Pinpoint the cell where the given text exists, returning its [X, Y] midpoint coordinate. 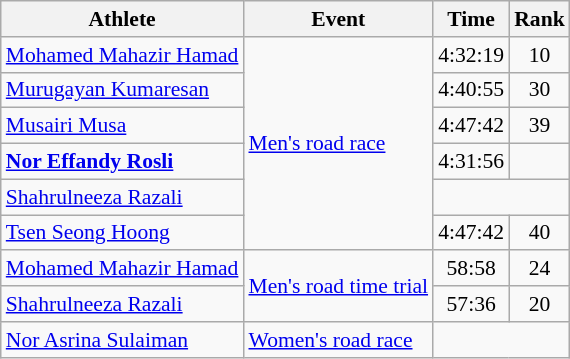
Musairi Musa [122, 126]
Rank [540, 19]
Nor Asrina Sulaiman [122, 340]
10 [540, 55]
Tsen Seong Hoong [122, 233]
Nor Effandy Rosli [122, 162]
4:31:56 [471, 162]
Event [338, 19]
30 [540, 90]
Men's road race [338, 144]
Murugayan Kumaresan [122, 90]
58:58 [471, 269]
57:36 [471, 304]
24 [540, 269]
Women's road race [338, 340]
4:40:55 [471, 90]
4:32:19 [471, 55]
Athlete [122, 19]
Men's road time trial [338, 286]
20 [540, 304]
40 [540, 233]
39 [540, 126]
Time [471, 19]
